From the cell containing the given text, extract its center point as [x, y] coordinate. 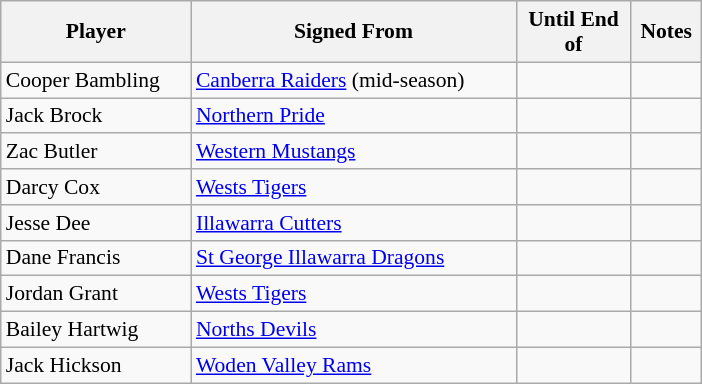
Zac Butler [96, 152]
Norths Devils [354, 330]
Darcy Cox [96, 187]
Bailey Hartwig [96, 330]
Canberra Raiders (mid-season) [354, 80]
Notes [666, 32]
Signed From [354, 32]
Illawarra Cutters [354, 223]
Jack Hickson [96, 365]
Until End of [574, 32]
St George Illawarra Dragons [354, 258]
Jordan Grant [96, 294]
Jesse Dee [96, 223]
Jack Brock [96, 116]
Player [96, 32]
Western Mustangs [354, 152]
Northern Pride [354, 116]
Dane Francis [96, 258]
Woden Valley Rams [354, 365]
Cooper Bambling [96, 80]
